Locate the cell with the specified text and output its [X, Y] center coordinate. 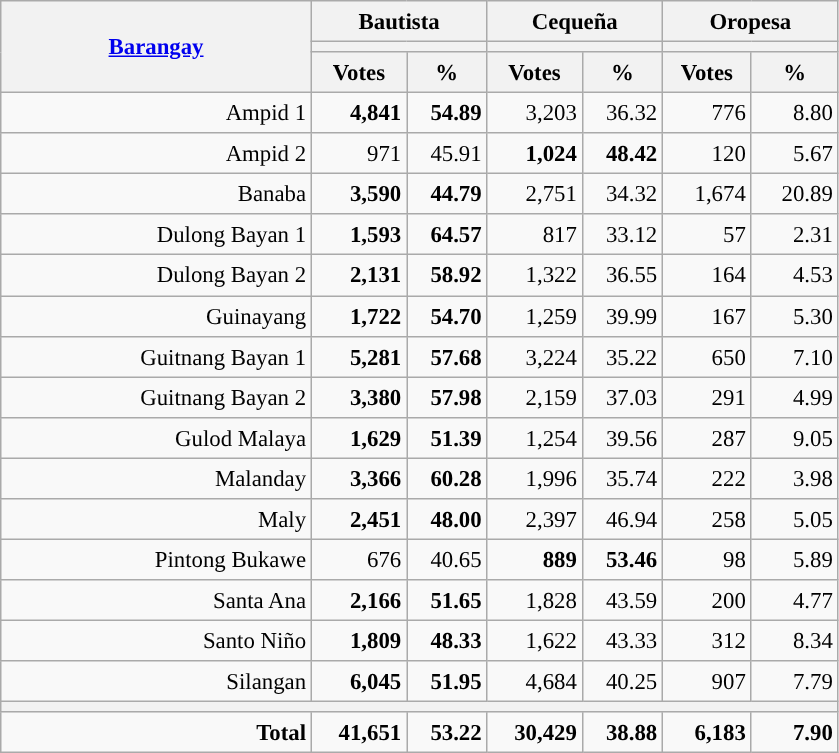
5.30 [794, 316]
51.95 [447, 682]
58.92 [447, 276]
44.79 [447, 194]
312 [708, 640]
2,451 [358, 520]
3,366 [358, 478]
Ampid 2 [156, 154]
Banaba [156, 194]
1,259 [534, 316]
Oropesa [751, 22]
Dulong Bayan 1 [156, 234]
2,166 [358, 600]
1,254 [534, 438]
35.74 [622, 478]
40.25 [622, 682]
Guitnang Bayan 2 [156, 398]
5.89 [794, 560]
Gulod Malaya [156, 438]
Total [156, 732]
Maly [156, 520]
1,322 [534, 276]
57.68 [447, 356]
3,380 [358, 398]
Santa Ana [156, 600]
57.98 [447, 398]
37.03 [622, 398]
53.46 [622, 560]
48.42 [622, 154]
817 [534, 234]
222 [708, 478]
287 [708, 438]
35.22 [622, 356]
1,809 [358, 640]
39.56 [622, 438]
1,629 [358, 438]
1,622 [534, 640]
38.88 [622, 732]
291 [708, 398]
30,429 [534, 732]
3,203 [534, 114]
1,024 [534, 154]
4,684 [534, 682]
51.39 [447, 438]
164 [708, 276]
53.22 [447, 732]
7.10 [794, 356]
3,224 [534, 356]
98 [708, 560]
Malanday [156, 478]
Bautista [399, 22]
64.57 [447, 234]
46.94 [622, 520]
60.28 [447, 478]
971 [358, 154]
1,593 [358, 234]
20.89 [794, 194]
676 [358, 560]
Silangan [156, 682]
200 [708, 600]
907 [708, 682]
2,751 [534, 194]
54.70 [447, 316]
2,131 [358, 276]
1,722 [358, 316]
889 [534, 560]
5.67 [794, 154]
45.91 [447, 154]
4.99 [794, 398]
8.80 [794, 114]
40.65 [447, 560]
43.33 [622, 640]
2,397 [534, 520]
2.31 [794, 234]
48.33 [447, 640]
48.00 [447, 520]
51.65 [447, 600]
3,590 [358, 194]
5,281 [358, 356]
Pintong Bukawe [156, 560]
6,183 [708, 732]
4.53 [794, 276]
Dulong Bayan 2 [156, 276]
8.34 [794, 640]
2,159 [534, 398]
Barangay [156, 47]
7.79 [794, 682]
9.05 [794, 438]
1,996 [534, 478]
39.99 [622, 316]
4.77 [794, 600]
4,841 [358, 114]
167 [708, 316]
Cequeña [575, 22]
258 [708, 520]
41,651 [358, 732]
Guinayang [156, 316]
7.90 [794, 732]
6,045 [358, 682]
36.55 [622, 276]
Guitnang Bayan 1 [156, 356]
776 [708, 114]
3.98 [794, 478]
36.32 [622, 114]
54.89 [447, 114]
33.12 [622, 234]
120 [708, 154]
57 [708, 234]
43.59 [622, 600]
1,674 [708, 194]
1,828 [534, 600]
650 [708, 356]
Ampid 1 [156, 114]
5.05 [794, 520]
Santo Niño [156, 640]
34.32 [622, 194]
